Return [X, Y] of the center of cell containing provided text 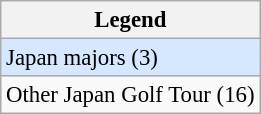
Japan majors (3) [130, 58]
Legend [130, 20]
Other Japan Golf Tour (16) [130, 95]
